Return the [X, Y] coordinate for the center point of the cell that contains the specified text.  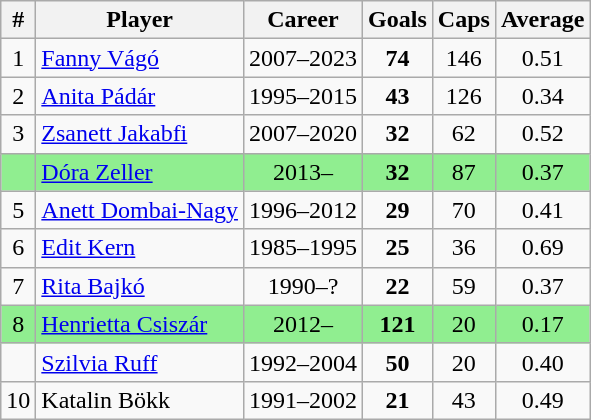
1990–? [302, 286]
22 [398, 286]
0.17 [542, 324]
3 [18, 134]
1992–2004 [302, 362]
Anett Dombai-Nagy [140, 210]
1991–2002 [302, 400]
146 [464, 58]
Caps [464, 20]
Dóra Zeller [140, 172]
Rita Bajkó [140, 286]
0.52 [542, 134]
6 [18, 248]
2007–2023 [302, 58]
7 [18, 286]
70 [464, 210]
Katalin Bökk [140, 400]
25 [398, 248]
Henrietta Csiszár [140, 324]
0.69 [542, 248]
Anita Pádár [140, 96]
10 [18, 400]
0.34 [542, 96]
62 [464, 134]
2 [18, 96]
59 [464, 286]
Career [302, 20]
0.40 [542, 362]
1 [18, 58]
121 [398, 324]
1985–1995 [302, 248]
Edit Kern [140, 248]
0.41 [542, 210]
126 [464, 96]
Player [140, 20]
5 [18, 210]
0.49 [542, 400]
2013– [302, 172]
2012– [302, 324]
Fanny Vágó [140, 58]
36 [464, 248]
50 [398, 362]
1996–2012 [302, 210]
0.51 [542, 58]
Goals [398, 20]
87 [464, 172]
Szilvia Ruff [140, 362]
8 [18, 324]
29 [398, 210]
74 [398, 58]
Zsanett Jakabfi [140, 134]
# [18, 20]
2007–2020 [302, 134]
Average [542, 20]
21 [398, 400]
1995–2015 [302, 96]
